Provide the (X, Y) coordinate of the cell's center where the given text is located.  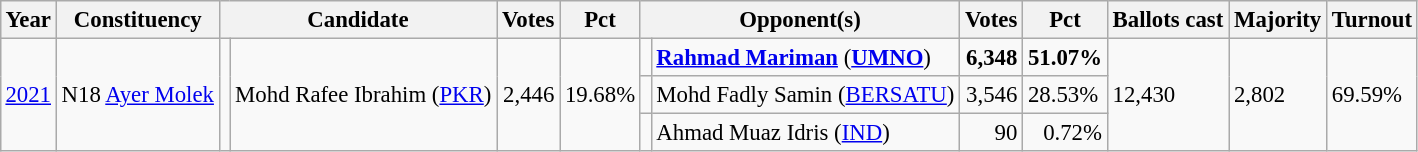
6,348 (992, 57)
Ahmad Muaz Idris (IND) (806, 133)
Year (28, 20)
28.53% (1066, 95)
3,546 (992, 95)
2,446 (528, 94)
19.68% (600, 94)
0.72% (1066, 133)
Constituency (138, 20)
Mohd Fadly Samin (BERSATU) (806, 95)
Mohd Rafee Ibrahim (PKR) (364, 94)
Turnout (1372, 20)
N18 Ayer Molek (138, 94)
Ballots cast (1168, 20)
51.07% (1066, 57)
2021 (28, 94)
Rahmad Mariman (UMNO) (806, 57)
69.59% (1372, 94)
2,802 (1278, 94)
Majority (1278, 20)
Opponent(s) (800, 20)
12,430 (1168, 94)
90 (992, 133)
Candidate (358, 20)
